Return [X, Y] of the center of cell containing provided text 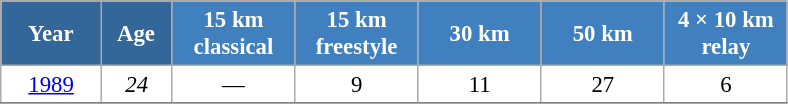
4 × 10 km relay [726, 34]
27 [602, 85]
9 [356, 85]
30 km [480, 34]
Year [52, 34]
6 [726, 85]
1989 [52, 85]
50 km [602, 34]
15 km classical [234, 34]
15 km freestyle [356, 34]
11 [480, 85]
24 [136, 85]
— [234, 85]
Age [136, 34]
